Output the (x, y) coordinate of the center of the cell containing the given text.  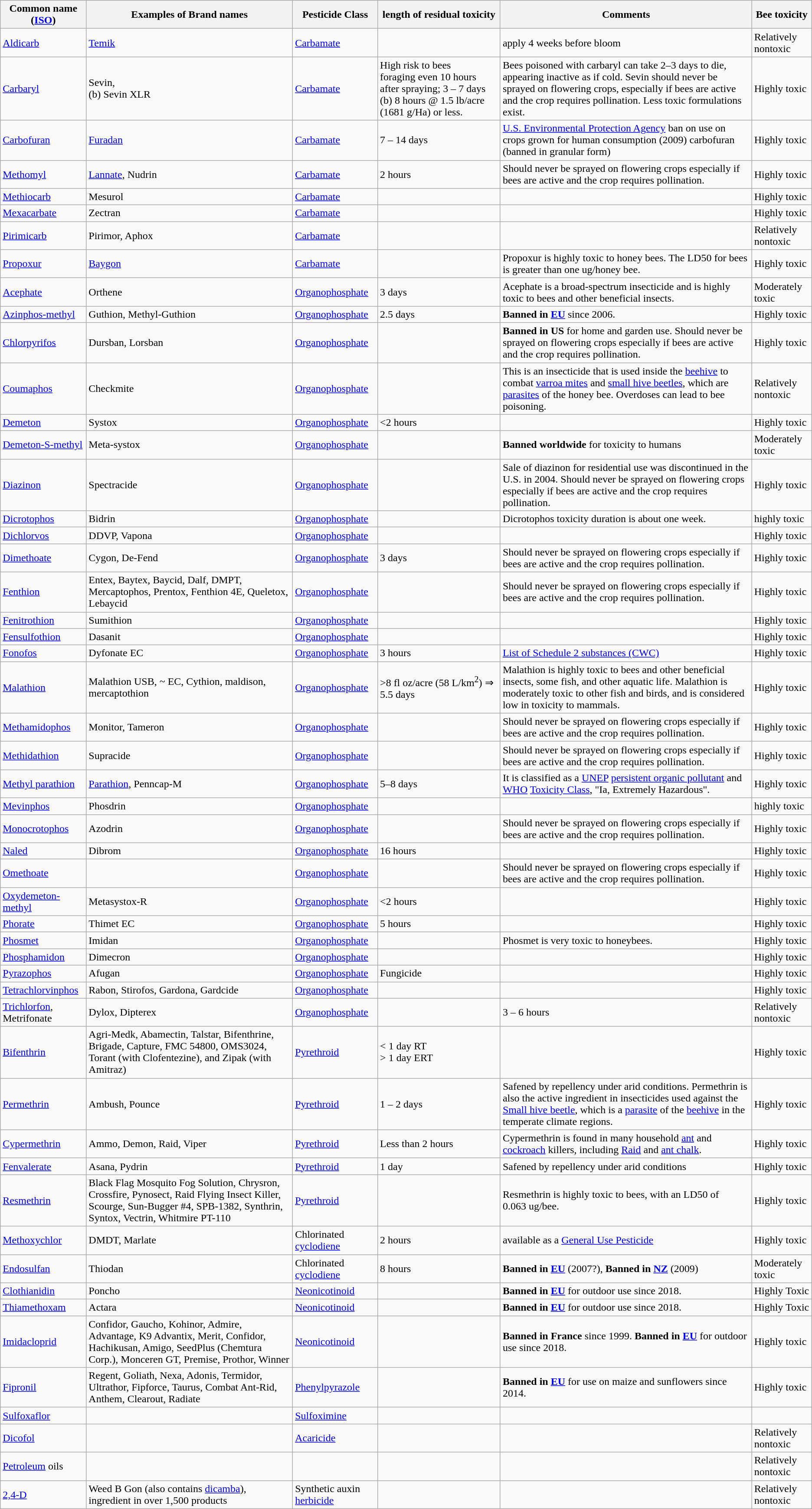
7 – 14 days (439, 140)
Imidan (190, 940)
Thimet EC (190, 924)
Malathion USB, ~ EC, Cythion, maldison, mercaptothion (190, 687)
Azinphos-methyl (43, 314)
Diazinon (43, 485)
< 1 day RT> 1 day ERT (439, 1052)
Sulfoxaflor (43, 1416)
Actara (190, 1308)
Cygon, De-Fend (190, 558)
Phosmet is very toxic to honeybees. (626, 940)
Mexacarbate (43, 213)
Methamidophos (43, 727)
Synthetic auxin herbicide (335, 1495)
Phosmet (43, 940)
Acaricide (335, 1438)
Permethrin (43, 1104)
3 – 6 hours (626, 1012)
Phosdrin (190, 806)
Parathion, Penncap-M (190, 784)
1 day (439, 1166)
Zectran (190, 213)
Dasanit (190, 637)
Dicofol (43, 1438)
Malathion (43, 687)
Mevinphos (43, 806)
Sevin,(b) Sevin XLR (190, 89)
Petroleum oils (43, 1466)
apply 4 weeks before bloom (626, 43)
>8 fl oz/acre (58 L/km2) ⇒ 5.5 days (439, 687)
Spectracide (190, 485)
Supracide (190, 755)
Oxydemeton-methyl (43, 902)
Methomyl (43, 174)
Pirimor, Aphox (190, 235)
Ammo, Demon, Raid, Viper (190, 1144)
Aldicarb (43, 43)
DDVP, Vapona (190, 536)
Common name (ISO) (43, 15)
Resmethrin (43, 1200)
Chlorpyrifos (43, 342)
2,4-D (43, 1495)
Thiodan (190, 1268)
Metasystox-R (190, 902)
Pirimicarb (43, 235)
Carbaryl (43, 89)
Fenitrothion (43, 620)
Dursban, Lorsban (190, 342)
Banned in US for home and garden use. Should never be sprayed on flowering crops especially if bees are active and the crop requires pollination. (626, 342)
Dicrotophos (43, 519)
Methiocarb (43, 197)
Pesticide Class (335, 15)
Imidacloprid (43, 1342)
Meta-systox (190, 445)
Methyl parathion (43, 784)
Mesurol (190, 197)
Pyrazophos (43, 973)
Agri-Medk, Abamectin, Talstar, Bifenthrine, Brigade, Capture, FMC 54800, OMS3024, Torant (with Clofentezine), and Zipak (with Amitraz) (190, 1052)
Systox (190, 423)
Fungicide (439, 973)
Baygon (190, 264)
Poncho (190, 1291)
5 hours (439, 924)
Fipronil (43, 1387)
Banned in EU for use on maize and sunflowers since 2014. (626, 1387)
Carbofuran (43, 140)
DMDT, Marlate (190, 1240)
Naled (43, 851)
Fonofos (43, 653)
Azodrin (190, 828)
Banned in EU (2007?), Banned in NZ (2009) (626, 1268)
Acephate (43, 292)
available as a General Use Pesticide (626, 1240)
8 hours (439, 1268)
Endosulfan (43, 1268)
U.S. Environmental Protection Agency ban on use on crops grown for human consumption (2009) carbofuran (banned in granular form) (626, 140)
Entex, Baytex, Baycid, Dalf, DMPT, Mercaptophos, Prentox, Fenthion 4E, Queletox, Lebaycid (190, 592)
Omethoate (43, 873)
Temik (190, 43)
Dichlorvos (43, 536)
Monitor, Tameron (190, 727)
Clothianidin (43, 1291)
Tetrachlorvinphos (43, 990)
Guthion, Methyl-Guthion (190, 314)
Coumaphos (43, 389)
Checkmite (190, 389)
Examples of Brand names (190, 15)
Banned in France since 1999. Banned in EU for outdoor use since 2018. (626, 1342)
High risk to beesforaging even 10 hours after spraying; 3 – 7 days (b) 8 hours @ 1.5 lb/acre (1681 g/Ha) or less. (439, 89)
3 hours (439, 653)
Trichlorfon, Metrifonate (43, 1012)
Dimethoate (43, 558)
Acephate is a broad-spectrum insecticide and is highly toxic to bees and other beneficial insects. (626, 292)
Dimecron (190, 957)
5–8 days (439, 784)
Demeton (43, 423)
Bee toxicity (782, 15)
Sulfoximine (335, 1416)
Ambush, Pounce (190, 1104)
Banned worldwide for toxicity to humans (626, 445)
Bidrin (190, 519)
Propoxur is highly toxic to honey bees. The LD50 for bees is greater than one ug/honey bee. (626, 264)
Dicrotophos toxicity duration is about one week. (626, 519)
1 – 2 days (439, 1104)
Asana, Pydrin (190, 1166)
Orthene (190, 292)
Phosphamidon (43, 957)
Lannate, Nudrin (190, 174)
Dibrom (190, 851)
Cypermethrin (43, 1144)
Regent, Goliath, Nexa, Adonis, Termidor, Ultrathor, Fipforce, Taurus, Combat Ant-Rid, Anthem, Clearout, Radiate (190, 1387)
Thiamethoxam (43, 1308)
Sumithion (190, 620)
Fenvalerate (43, 1166)
16 hours (439, 851)
Fensulfothion (43, 637)
Rabon, Stirofos, Gardona, Gardcide (190, 990)
2.5 days (439, 314)
Monocrotophos (43, 828)
Comments (626, 15)
Weed B Gon (also contains dicamba), ingredient in over 1,500 products (190, 1495)
Fenthion (43, 592)
length of residual toxicity (439, 15)
Dylox, Dipterex (190, 1012)
Banned in EU since 2006. (626, 314)
It is classified as a UNEP persistent organic pollutant and WHO Toxicity Class, "Ia, Extremely Hazardous". (626, 784)
Bifenthrin (43, 1052)
Methidathion (43, 755)
Methoxychlor (43, 1240)
Phenylpyrazole (335, 1387)
Safened by repellency under arid conditions (626, 1166)
Propoxur (43, 264)
Dyfonate EC (190, 653)
Resmethrin is highly toxic to bees, with an LD50 of 0.063 ug/bee. (626, 1200)
Less than 2 hours (439, 1144)
Cypermethrin is found in many household ant and cockroach killers, including Raid and ant chalk. (626, 1144)
Phorate (43, 924)
Afugan (190, 973)
Demeton-S-methyl (43, 445)
Furadan (190, 140)
List of Schedule 2 substances (CWC) (626, 653)
